Extract the (x, y) coordinate from the center of the cell holding the provided text.  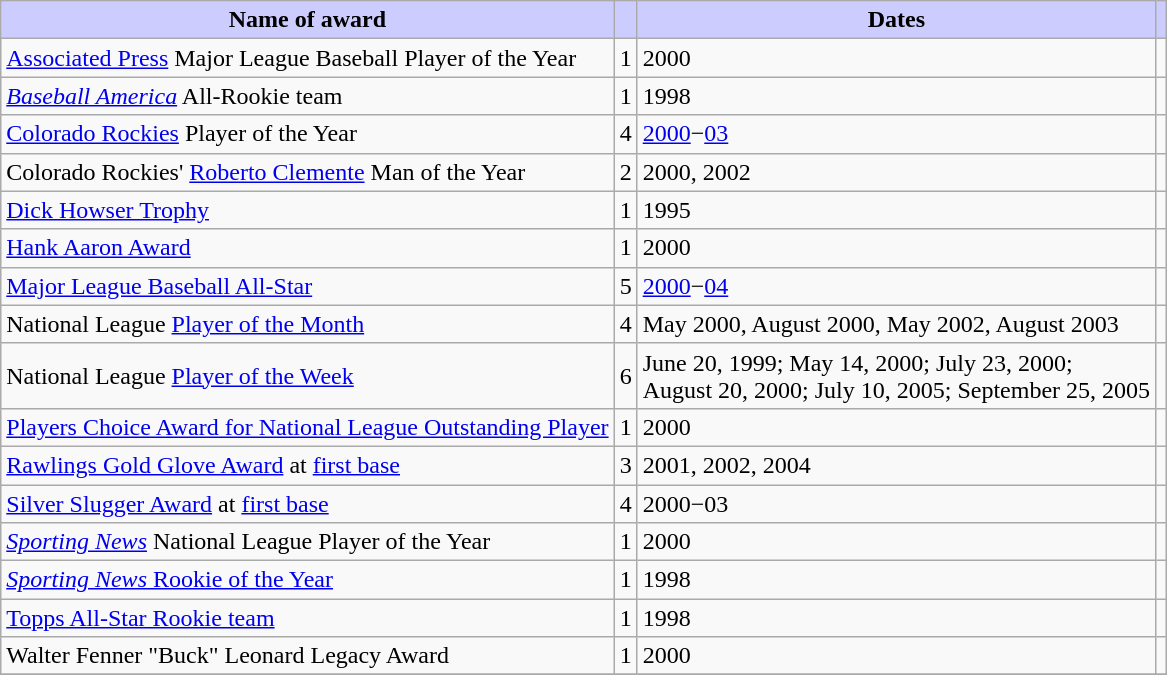
Associated Press Major League Baseball Player of the Year (308, 58)
Topps All-Star Rookie team (308, 618)
Dates (896, 20)
1995 (896, 210)
National League Player of the Month (308, 324)
Name of award (308, 20)
May 2000, August 2000, May 2002, August 2003 (896, 324)
5 (626, 286)
Colorado Rockies' Roberto Clemente Man of the Year (308, 172)
2000−04 (896, 286)
Walter Fenner "Buck" Leonard Legacy Award (308, 656)
2000, 2002 (896, 172)
Rawlings Gold Glove Award at first base (308, 465)
Silver Slugger Award at first base (308, 503)
June 20, 1999; May 14, 2000; July 23, 2000; August 20, 2000; July 10, 2005; September 25, 2005 (896, 376)
Players Choice Award for National League Outstanding Player (308, 427)
Sporting News National League Player of the Year (308, 542)
Major League Baseball All-Star (308, 286)
Hank Aaron Award (308, 248)
2 (626, 172)
Sporting News Rookie of the Year (308, 580)
6 (626, 376)
Dick Howser Trophy (308, 210)
Colorado Rockies Player of the Year (308, 134)
2001, 2002, 2004 (896, 465)
3 (626, 465)
National League Player of the Week (308, 376)
Baseball America All-Rookie team (308, 96)
